Scan for the cell matching the given text and deliver its (x, y) coordinate at center. 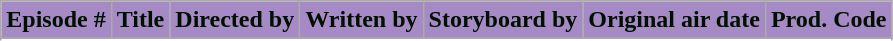
Prod. Code (828, 20)
Written by (362, 20)
Original air date (674, 20)
Directed by (235, 20)
Episode # (56, 20)
Title (140, 20)
Storyboard by (503, 20)
